Extract the [X, Y] coordinate from the center of the cell holding the provided text.  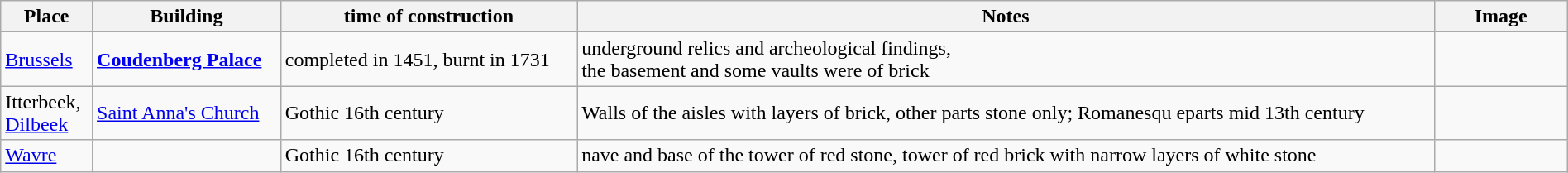
Wavre [46, 156]
Walls of the aisles with layers of brick, other parts stone only; Romanesqu eparts mid 13th century [1006, 113]
underground relics and archeological findings,the basement and some vaults were of brick [1006, 60]
Saint Anna's Church [187, 113]
time of construction [428, 17]
Notes [1006, 17]
Coudenberg Palace [187, 60]
nave and base of the tower of red stone, tower of red brick with narrow layers of white stone [1006, 156]
Image [1500, 17]
Brussels [46, 60]
completed in 1451, burnt in 1731 [428, 60]
Place [46, 17]
Building [187, 17]
Itterbeek,Dilbeek [46, 113]
